From the cell containing the given text, extract its center point as [X, Y] coordinate. 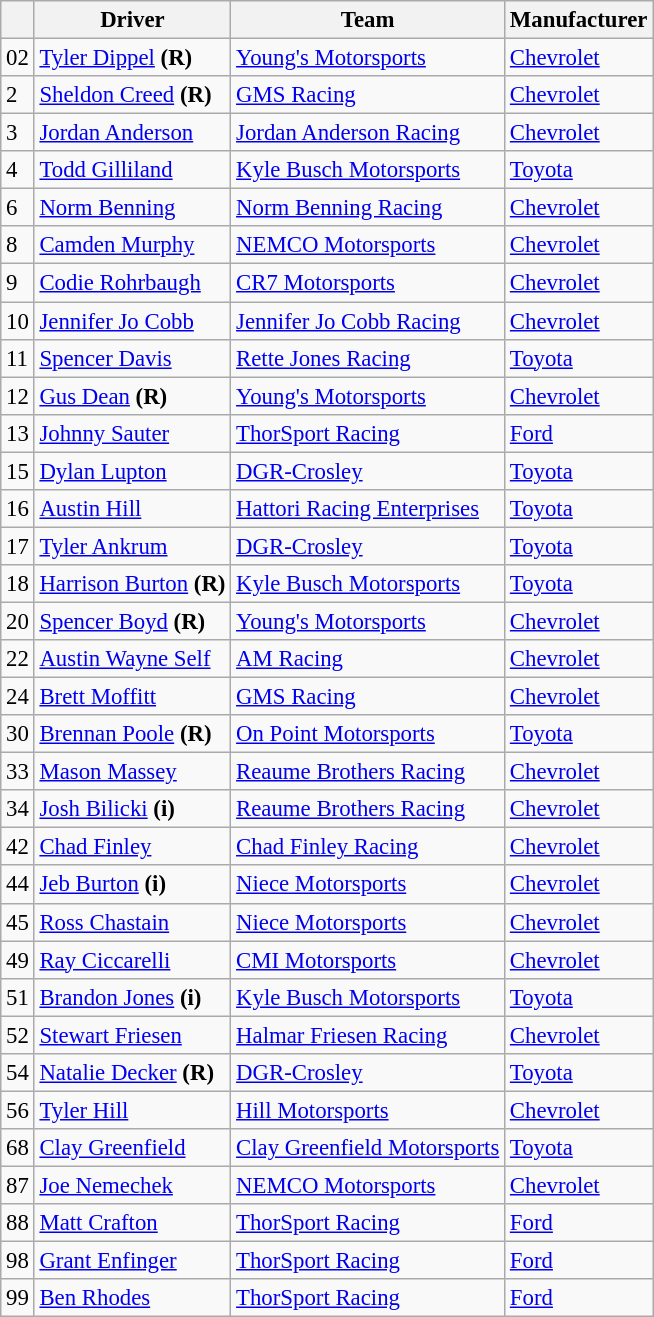
Team [368, 20]
Rette Jones Racing [368, 358]
68 [18, 1148]
Todd Gilliland [132, 170]
44 [18, 885]
10 [18, 321]
30 [18, 734]
Josh Bilicki (i) [132, 809]
33 [18, 772]
Grant Enfinger [132, 1261]
Brett Moffitt [132, 697]
Sheldon Creed (R) [132, 95]
CR7 Motorsports [368, 283]
11 [18, 358]
Manufacturer [579, 20]
54 [18, 1073]
Hattori Racing Enterprises [368, 509]
Norm Benning [132, 208]
2 [18, 95]
Jennifer Jo Cobb Racing [368, 321]
Jordan Anderson [132, 133]
Matt Crafton [132, 1223]
52 [18, 1035]
Harrison Burton (R) [132, 584]
Brandon Jones (i) [132, 997]
24 [18, 697]
Hill Motorsports [368, 1110]
Tyler Hill [132, 1110]
98 [18, 1261]
8 [18, 245]
Codie Rohrbaugh [132, 283]
Jeb Burton (i) [132, 885]
Stewart Friesen [132, 1035]
Ross Chastain [132, 922]
Mason Massey [132, 772]
Clay Greenfield Motorsports [368, 1148]
56 [18, 1110]
Johnny Sauter [132, 433]
34 [18, 809]
Spencer Boyd (R) [132, 621]
Austin Wayne Self [132, 659]
Chad Finley [132, 847]
On Point Motorsports [368, 734]
49 [18, 960]
20 [18, 621]
15 [18, 471]
51 [18, 997]
9 [18, 283]
12 [18, 396]
13 [18, 433]
16 [18, 509]
Natalie Decker (R) [132, 1073]
Jennifer Jo Cobb [132, 321]
3 [18, 133]
Austin Hill [132, 509]
Halmar Friesen Racing [368, 1035]
45 [18, 922]
4 [18, 170]
Camden Murphy [132, 245]
99 [18, 1298]
17 [18, 546]
6 [18, 208]
Dylan Lupton [132, 471]
Spencer Davis [132, 358]
02 [18, 58]
Brennan Poole (R) [132, 734]
CMI Motorsports [368, 960]
88 [18, 1223]
Tyler Ankrum [132, 546]
87 [18, 1185]
AM Racing [368, 659]
Tyler Dippel (R) [132, 58]
Ben Rhodes [132, 1298]
Clay Greenfield [132, 1148]
Chad Finley Racing [368, 847]
22 [18, 659]
18 [18, 584]
42 [18, 847]
Ray Ciccarelli [132, 960]
Gus Dean (R) [132, 396]
Joe Nemechek [132, 1185]
Norm Benning Racing [368, 208]
Driver [132, 20]
Jordan Anderson Racing [368, 133]
